Return the (X, Y) coordinate for the center point of the cell that contains the specified text.  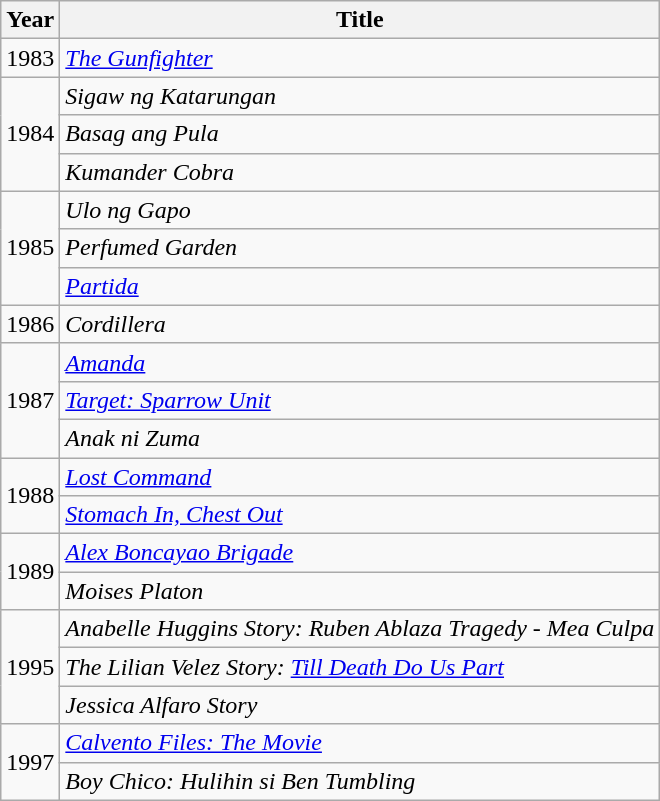
Lost Command (360, 477)
1997 (30, 762)
Target: Sparrow Unit (360, 400)
The Gunfighter (360, 58)
1984 (30, 134)
1989 (30, 572)
Amanda (360, 362)
Partida (360, 286)
Calvento Files: The Movie (360, 743)
Kumander Cobra (360, 172)
Jessica Alfaro Story (360, 705)
Sigaw ng Katarungan (360, 96)
1988 (30, 496)
Ulo ng Gapo (360, 210)
1986 (30, 324)
Year (30, 20)
Anabelle Huggins Story: Ruben Ablaza Tragedy - Mea Culpa (360, 629)
Basag ang Pula (360, 134)
Boy Chico: Hulihin si Ben Tumbling (360, 781)
Moises Platon (360, 591)
Title (360, 20)
1987 (30, 400)
Perfumed Garden (360, 248)
Anak ni Zuma (360, 438)
Stomach In, Chest Out (360, 515)
Cordillera (360, 324)
1985 (30, 248)
1995 (30, 667)
1983 (30, 58)
The Lilian Velez Story: Till Death Do Us Part (360, 667)
Alex Boncayao Brigade (360, 553)
